Find where the given text appears and provide that cell's center as [x, y] coordinate. 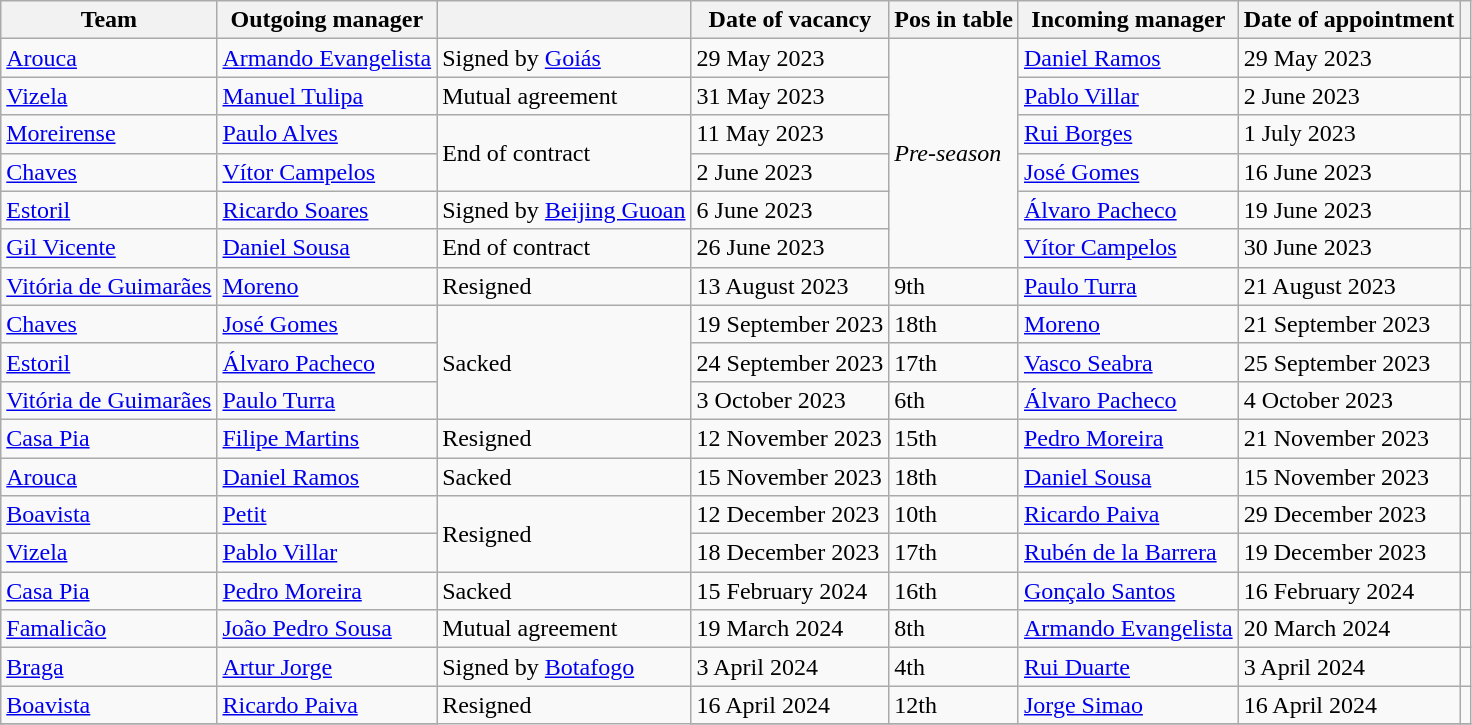
Petit [327, 515]
21 August 2023 [1349, 286]
Date of appointment [1349, 20]
Pos in table [954, 20]
20 March 2024 [1349, 629]
21 September 2023 [1349, 324]
4th [954, 667]
6th [954, 400]
15 February 2024 [790, 591]
Paulo Alves [327, 134]
Vasco Seabra [1128, 362]
Manuel Tulipa [327, 96]
Moreirense [109, 134]
Date of vacancy [790, 20]
Rui Duarte [1128, 667]
21 November 2023 [1349, 438]
18 December 2023 [790, 553]
9th [954, 286]
24 September 2023 [790, 362]
19 September 2023 [790, 324]
16 June 2023 [1349, 172]
16 February 2024 [1349, 591]
Incoming manager [1128, 20]
Braga [109, 667]
12th [954, 705]
João Pedro Sousa [327, 629]
Ricardo Soares [327, 210]
Pre-season [954, 153]
Artur Jorge [327, 667]
6 June 2023 [790, 210]
25 September 2023 [1349, 362]
19 June 2023 [1349, 210]
Outgoing manager [327, 20]
19 December 2023 [1349, 553]
Team [109, 20]
8th [954, 629]
10th [954, 515]
Rubén de la Barrera [1128, 553]
Filipe Martins [327, 438]
Gil Vicente [109, 248]
19 March 2024 [790, 629]
12 November 2023 [790, 438]
4 October 2023 [1349, 400]
Gonçalo Santos [1128, 591]
Signed by Beijing Guoan [564, 210]
Rui Borges [1128, 134]
12 December 2023 [790, 515]
16th [954, 591]
11 May 2023 [790, 134]
Famalicão [109, 629]
13 August 2023 [790, 286]
26 June 2023 [790, 248]
30 June 2023 [1349, 248]
Signed by Botafogo [564, 667]
3 October 2023 [790, 400]
15th [954, 438]
29 December 2023 [1349, 515]
31 May 2023 [790, 96]
Jorge Simao [1128, 705]
Signed by Goiás [564, 58]
1 July 2023 [1349, 134]
